Extract the (x, y) coordinate from the center of the cell holding the provided text.  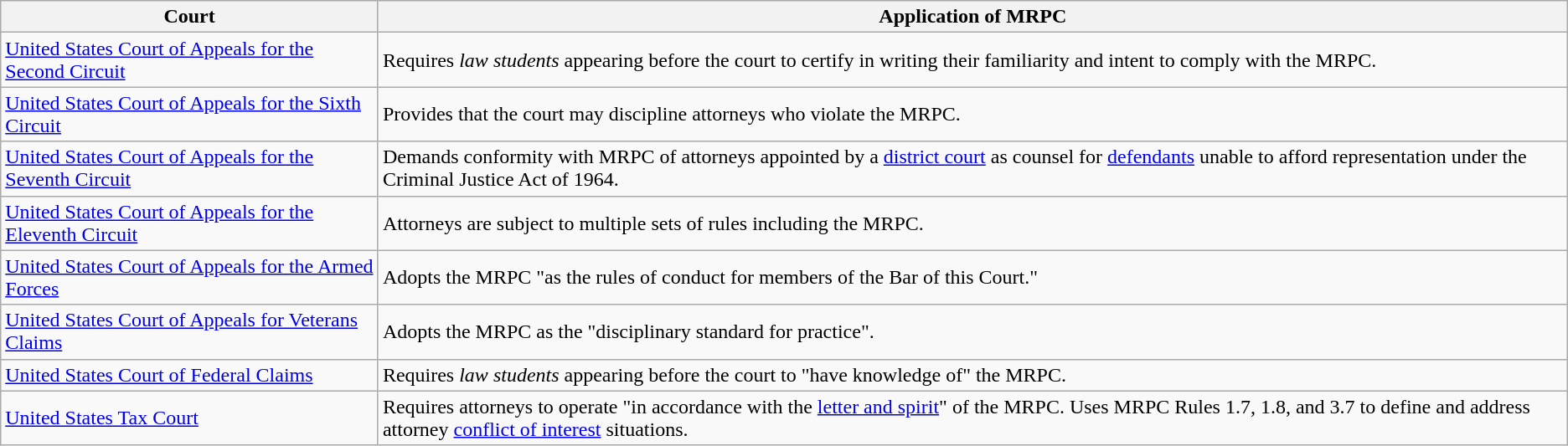
Attorneys are subject to multiple sets of rules including the MRPC. (972, 223)
United States Court of Appeals for the Second Circuit (189, 60)
Requires law students appearing before the court to certify in writing their familiarity and intent to comply with the MRPC. (972, 60)
Court (189, 17)
United States Court of Appeals for the Seventh Circuit (189, 169)
United States Court of Appeals for Veterans Claims (189, 331)
United States Court of Appeals for the Sixth Circuit (189, 114)
Application of MRPC (972, 17)
United States Court of Federal Claims (189, 375)
United States Tax Court (189, 418)
Requires law students appearing before the court to "have knowledge of" the MRPC. (972, 375)
United States Court of Appeals for the Eleventh Circuit (189, 223)
Provides that the court may discipline attorneys who violate the MRPC. (972, 114)
Adopts the MRPC "as the rules of conduct for members of the Bar of this Court." (972, 278)
Adopts the MRPC as the "disciplinary standard for practice". (972, 331)
United States Court of Appeals for the Armed Forces (189, 278)
